Find where the given text appears and provide that cell's center as [x, y] coordinate. 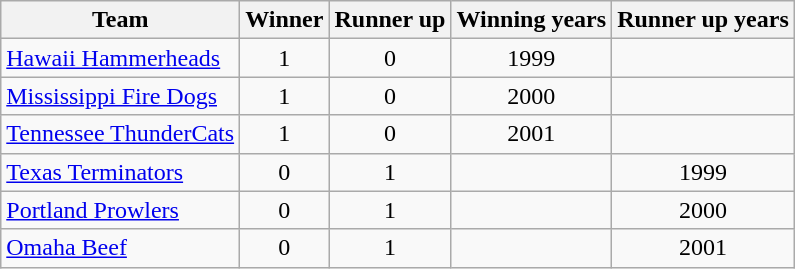
Texas Terminators [120, 172]
Winning years [532, 20]
Runner up [390, 20]
Team [120, 20]
Portland Prowlers [120, 210]
Tennessee ThunderCats [120, 134]
Winner [284, 20]
Mississippi Fire Dogs [120, 96]
Hawaii Hammerheads [120, 58]
Omaha Beef [120, 248]
Runner up years [704, 20]
